For the text-containing cell, return its midpoint in [x, y] coordinate format. 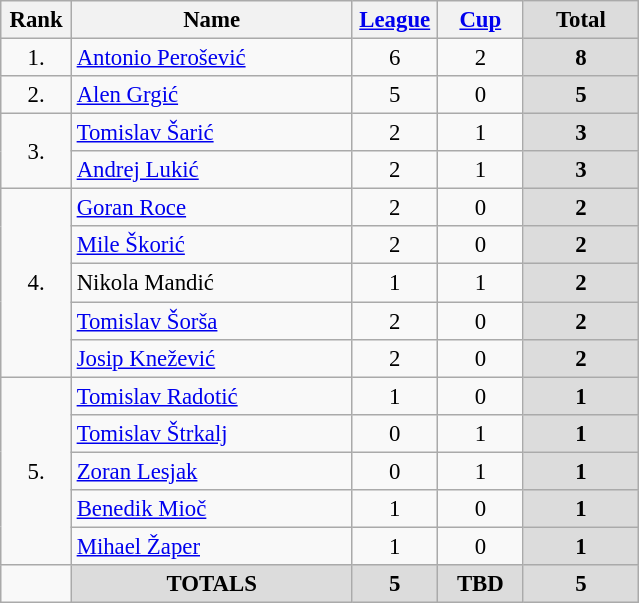
League [395, 20]
Josip Knežević [212, 358]
Nikola Mandić [212, 283]
Name [212, 20]
Tomislav Štrkalj [212, 433]
Cup [481, 20]
6 [395, 58]
Tomislav Radotić [212, 396]
1. [36, 58]
TBD [481, 584]
Rank [36, 20]
Benedik Mioč [212, 509]
Total [581, 20]
5. [36, 471]
8 [581, 58]
Goran Roce [212, 208]
TOTALS [212, 584]
Tomislav Šorša [212, 321]
Zoran Lesjak [212, 471]
Andrej Lukić [212, 170]
Alen Grgić [212, 95]
Mile Škorić [212, 245]
4. [36, 283]
2. [36, 95]
Tomislav Šarić [212, 133]
Mihael Žaper [212, 546]
Antonio Perošević [212, 58]
3. [36, 152]
